Provide the (x, y) coordinate of the cell's center where the given text is located.  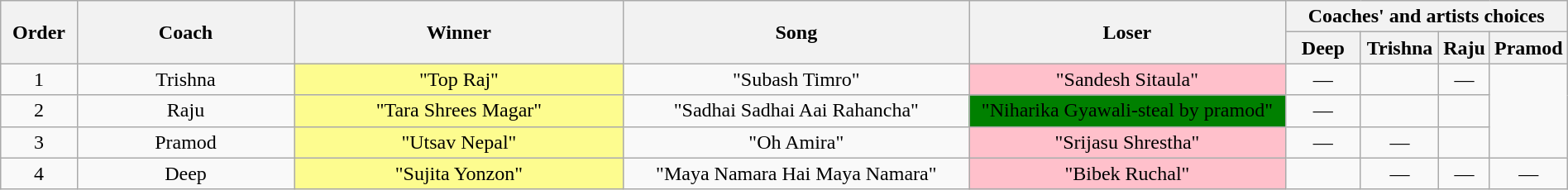
"Niharika Gyawali-steal by pramod" (1128, 111)
Coaches' and artists choices (1426, 17)
"Oh Amira" (796, 142)
Winner (459, 32)
Order (40, 32)
4 (40, 173)
2 (40, 111)
3 (40, 142)
"Bibek Ruchal" (1128, 173)
"Sandesh Sitaula" (1128, 79)
"Sujita Yonzon" (459, 173)
"Subash Timro" (796, 79)
Loser (1128, 32)
"Tara Shrees Magar" (459, 111)
"Sadhai Sadhai Aai Rahancha" (796, 111)
"Srijasu Shrestha" (1128, 142)
"Maya Namara Hai Maya Namara" (796, 173)
Song (796, 32)
"Utsav Nepal" (459, 142)
1 (40, 79)
"Top Raj" (459, 79)
Coach (185, 32)
